Extract the (x, y) coordinate from the center of the cell holding the provided text.  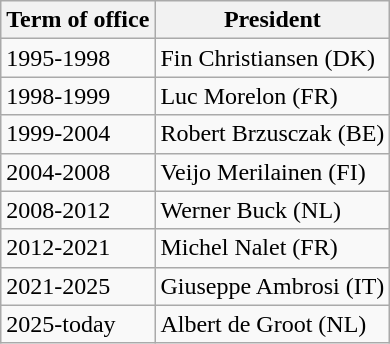
President (272, 20)
2025-today (78, 324)
2021-2025 (78, 286)
Giuseppe Ambrosi (IT) (272, 286)
1995-1998 (78, 58)
Term of office (78, 20)
Michel Nalet (FR) (272, 248)
1998-1999 (78, 96)
2012-2021 (78, 248)
Luc Morelon (FR) (272, 96)
2004-2008 (78, 172)
Fin Christiansen (DK) (272, 58)
1999-2004 (78, 134)
Robert Brzusczak (BE) (272, 134)
Albert de Groot (NL) (272, 324)
Werner Buck (NL) (272, 210)
Veijo Merilainen (FI) (272, 172)
2008-2012 (78, 210)
